From the cell containing the given text, extract its center point as (X, Y) coordinate. 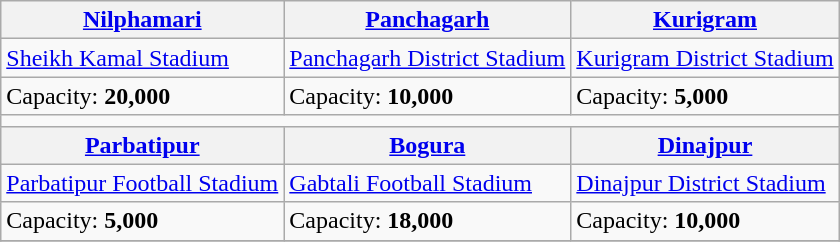
Sheikh Kamal Stadium (142, 58)
Parbatipur (142, 145)
Nilphamari (142, 20)
Capacity: 20,000 (142, 96)
Parbatipur Football Stadium (142, 183)
Bogura (428, 145)
Capacity: 18,000 (428, 221)
Dinajpur (705, 145)
Panchagarh District Stadium (428, 58)
Dinajpur District Stadium (705, 183)
Gabtali Football Stadium (428, 183)
Kurigram (705, 20)
Panchagarh (428, 20)
Kurigram District Stadium (705, 58)
